Identify which cell holds the provided text, then report its (x, y) central coordinate. 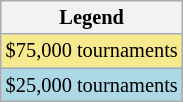
Legend (92, 17)
$75,000 tournaments (92, 51)
$25,000 tournaments (92, 85)
